Identify which cell holds the provided text, then report its (x, y) central coordinate. 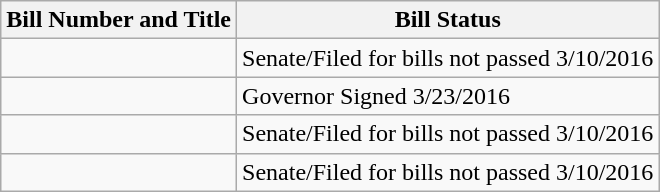
Bill Status (448, 20)
Governor Signed 3/23/2016 (448, 96)
Bill Number and Title (119, 20)
